Scan for the cell matching the given text and deliver its [x, y] coordinate at center. 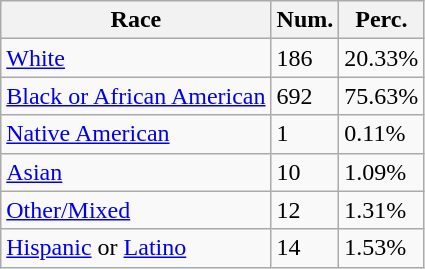
12 [305, 210]
Num. [305, 20]
Perc. [382, 20]
692 [305, 96]
Race [136, 20]
186 [305, 58]
1.31% [382, 210]
Hispanic or Latino [136, 248]
14 [305, 248]
Other/Mixed [136, 210]
Asian [136, 172]
1 [305, 134]
1.53% [382, 248]
75.63% [382, 96]
1.09% [382, 172]
White [136, 58]
Black or African American [136, 96]
Native American [136, 134]
10 [305, 172]
20.33% [382, 58]
0.11% [382, 134]
